Extract the (X, Y) coordinate from the center of the cell holding the provided text.  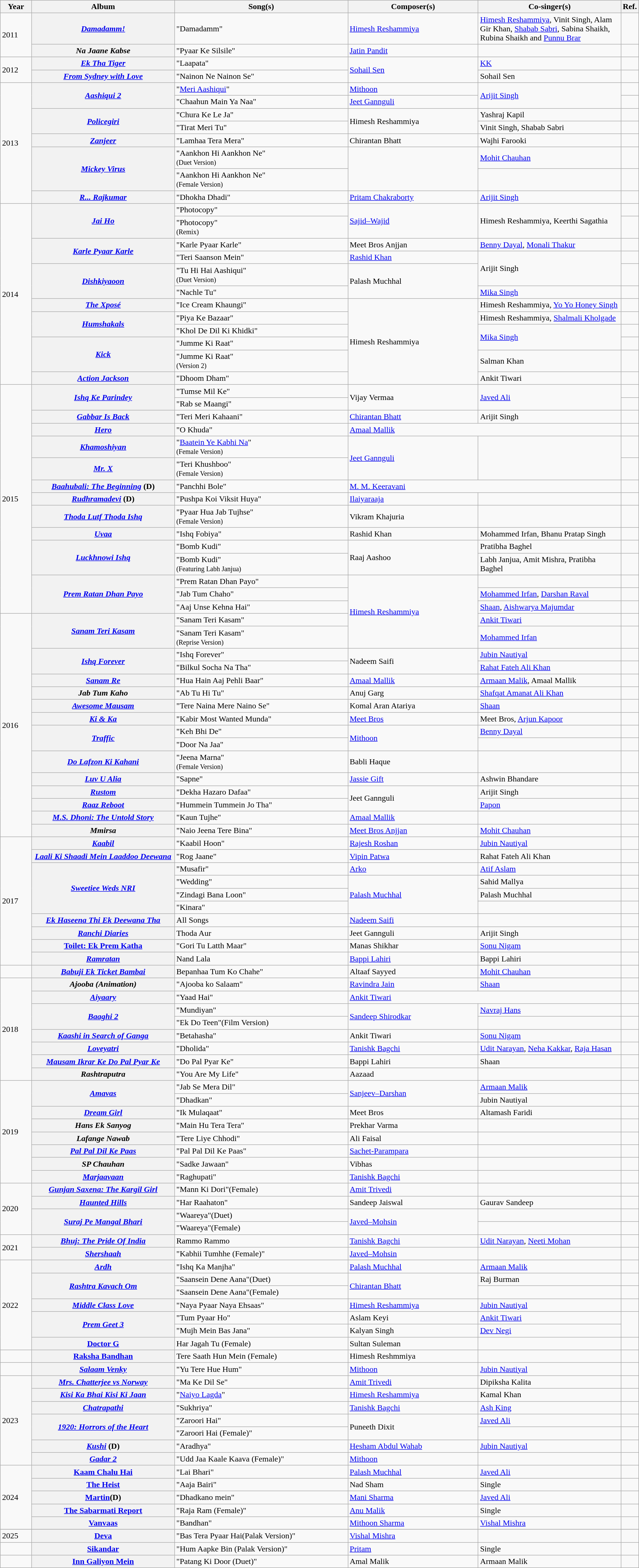
"Bilkul Socha Na Tha" (261, 667)
1920: Horrors of the Heart (103, 1427)
Himesh Reshammiya, Shalmali Kholgade (549, 318)
"Bomb Kudi"(Featuring Labh Janjua) (261, 564)
Co-singer(s) (549, 7)
2025 (16, 1536)
Ravindra Jain (413, 984)
"Ik Mulaqaat" (261, 1113)
Aazaad (413, 1074)
Awesome Mausam (103, 706)
Labh Janjua, Amit Mishra, Pratibha Baghel (549, 564)
"Yu Tere Hue Hum" (261, 1369)
"Patang Ki Door (Duet)" (261, 1562)
"Zaroori Hai (Female)" (261, 1433)
Dev Negi (549, 1331)
"Tumse Mil Ke" (261, 391)
Himesh Reshmmiya (413, 1356)
2014 (16, 294)
Manas Shikhar (413, 946)
Haunted Hills (103, 1202)
"Prem Ratan Dhan Payo" (261, 581)
Ref. (630, 7)
"Tirat Meri Tu" (261, 127)
"Pyaar Hua Jab Tujhse"(Female Version) (261, 516)
Karle Pyaar Karle (103, 251)
"Lai Bhari" (261, 1472)
"Ek Do Teen"(Film Version) (261, 1023)
Album (103, 7)
"You Are My Life" (261, 1074)
"Gori Tu Latth Maar" (261, 946)
Aslam Keyi (413, 1318)
Salaam Venky (103, 1369)
"Nachle Tu" (261, 292)
Raaj Aashoo (413, 557)
"Keh Bhi De" (261, 732)
Ardh (103, 1266)
"Saansein Dene Aana"(Female) (261, 1292)
Rammo Rammo (261, 1241)
Sultan Suleman (413, 1344)
Udit Narayan, Neeti Mohan (549, 1241)
Himesh Reshammiya, Yo Yo Honey Singh (549, 305)
Raaz Reboot (103, 805)
"Pushpa Koi Viksit Huya" (261, 499)
Toilet: Ek Prem Katha (103, 946)
Kushi (D) (103, 1446)
"Ajooba ko Salaam" (261, 984)
Do Lafzon Ki Kahani (103, 762)
Doctor G (103, 1344)
Anuj Garg (413, 693)
Yashraj Kapil (549, 115)
"Pal Pal Dil Ke Paas" (261, 1151)
"Udd Jaa Kaale Kaava (Female)" (261, 1459)
Raj Burman (549, 1279)
Mickey Virus (103, 168)
Himesh Reshammiya, Vinit Singh, Alam Gir Khan, Shabab Sabri, Sabina Shaikh, Rubina Shaikh and Punnu Brar (549, 29)
Benny Dayal, Monali Thakur (549, 245)
"Sadke Jawaan" (261, 1164)
2019 (16, 1132)
Gabbar Is Back (103, 417)
"Ab Tu Hi Tu" (261, 693)
Altamash Faridi (549, 1113)
Mohammed Irfan (549, 637)
Uvaa (103, 534)
Dishkiyaoon (103, 281)
Sandeep Shirodkar (413, 1016)
Amal Malik (413, 1562)
Sanam Teri Kasam (103, 631)
Luckhnowi Ishq (103, 557)
"Jab Se Mera Dil" (261, 1087)
Gaurav Sandeep (549, 1202)
Babuji Ek Ticket Bambai (103, 972)
Jassie Gift (413, 779)
Suraj Pe Mangal Bhari (103, 1222)
Papon (549, 805)
"Har Raahaton" (261, 1202)
Har Jagah Tu (Female) (261, 1344)
"Kabhii Tumhhe (Female)" (261, 1254)
"Ishq Fobiya" (261, 534)
Rustom (103, 792)
Kamal Khan (549, 1395)
Lafange Nawab (103, 1138)
2011 (16, 35)
Deva (103, 1536)
"Meri Aashiqui" (261, 89)
Anu Malik (413, 1510)
Benny Dayal (549, 732)
Altaaf Sayyed (413, 972)
"Khol De Dil Ki Khidki" (261, 331)
Jatin Pandit (413, 51)
Rashtraputra (103, 1074)
"Hummein Tummein Jo Tha" (261, 805)
Kaashi in Search of Ganga (103, 1036)
"Pyaar Ke Silsile" (261, 51)
2016 (16, 725)
"Laapata" (261, 63)
"Rog Jaane" (261, 856)
Composer(s) (413, 7)
"Tu Hi Hai Aashiqui"(Duet Version) (261, 275)
From Sydney with Love (103, 76)
Thoda Aur (261, 933)
Mohammed Irfan, Bhanu Pratap Singh (549, 534)
Jai Ho (103, 221)
Jab Tum Kaho (103, 693)
"Hua Hain Aaj Pehli Baar" (261, 680)
"Rab se Maangi" (261, 404)
Dream Girl (103, 1113)
Bepanhaa Tum Ko Chahe" (261, 972)
Mr. X (103, 469)
"Waareya"(Female) (261, 1228)
Luv U Alia (103, 779)
Salman Khan (549, 361)
"Hum Aapke Bin (Palak Version)" (261, 1549)
Kick (103, 355)
Shaan, Aishwarya Majumdar (549, 607)
"Bandhan" (261, 1523)
Vinit Singh, Shabab Sabri (549, 127)
Middle Class Love (103, 1305)
"Aaja Bairi" (261, 1484)
Mrs. Chatterjee vs Norway (103, 1382)
Kisi Ka Bhai Kisi Ki Jaan (103, 1395)
Martin(D) (103, 1497)
Mithoon Sharma (413, 1523)
"Ma Ke Dil Se" (261, 1382)
Rajesh Roshan (413, 843)
M. M. Keeravani (484, 486)
"Dhokha Dhadi" (261, 197)
"Betahasha" (261, 1036)
Raksha Bandhan (103, 1356)
Shershaah (103, 1254)
Sanam Re (103, 680)
Hans Ek Sanyog (103, 1126)
Marjaavaan (103, 1177)
"Musafir" (261, 869)
"Piya Ke Bazaar" (261, 318)
Rudhramadevi (D) (103, 499)
"Dhoom Dham" (261, 378)
Prem Geet 3 (103, 1324)
Khamoshiyan (103, 447)
Ishq Forever (103, 661)
Armaan Malik, Amaal Mallik (549, 680)
Laali Ki Shaadi Mein Laaddoo Deewana (103, 856)
"Jeena Marna"(Female Version) (261, 762)
KK (549, 63)
Vikram Khajuria (413, 516)
"Dekha Hazaro Dafaa" (261, 792)
"Kinara" (261, 908)
"Raja Ram (Female)" (261, 1510)
Humshakals (103, 324)
Pritam Chakraborty (413, 197)
Komal Aran Atariya (413, 706)
Sajid–Wajid (413, 221)
Ek Tha Tiger (103, 63)
Amavas (103, 1093)
Traffic (103, 738)
Shafqat Amanat Ali Khan (549, 693)
"Bas Tera Pyaar Hai(Palak Version)" (261, 1536)
Chatrapathi (103, 1408)
2023 (16, 1420)
Sachet-Parampara (413, 1151)
Ranchi Diaries (103, 933)
Atif Aslam (549, 869)
"Aankhon Hi Aankhon Ne"(Duet Version) (261, 158)
Sikandar (103, 1549)
"Sanam Teri Kasam"(Reprise Version) (261, 637)
"Mann Ki Dori"(Female) (261, 1190)
"Aankhon Hi Aankhon Ne"(Female Version) (261, 179)
2012 (16, 70)
Inn Galiyon Mein (103, 1562)
Aiyaary (103, 997)
"Kaun Tujhe" (261, 818)
"Teri Meri Kahaani" (261, 417)
Song(s) (261, 7)
Sandeep Jaiswal (413, 1202)
Mani Sharma (413, 1497)
Vipin Patwa (413, 856)
2015 (16, 499)
Ishq Ke Parindey (103, 397)
"Jumme Ki Raat" (261, 343)
Ash King (549, 1408)
Loveyatri (103, 1048)
"Waareya"(Duet) (261, 1215)
"Baatein Ye Kabhi Na"(Female Version) (261, 447)
"Yaad Hai" (261, 997)
"Raghupati" (261, 1177)
"Kaabil Hoon" (261, 843)
"Aradhya" (261, 1446)
"Lamhaa Tera Mera" (261, 140)
Kaabil (103, 843)
Prem Ratan Dhan Payo (103, 594)
Mohammed Irfan, Darshan Raval (549, 594)
Na Jaane Kabse (103, 51)
M.S. Dhoni: The Untold Story (103, 818)
"Tum Pyaar Ho" (261, 1318)
Pritam (413, 1549)
2022 (16, 1305)
"Do Pal Pyar Ke" (261, 1061)
Ramratan (103, 959)
"Mundiyan" (261, 1010)
The Sabarmati Report (103, 1510)
"Mujh Mein Bas Jana" (261, 1331)
Bhuj: The Pride Of India (103, 1241)
Baahubali: The Beginning (D) (103, 486)
The Xposé (103, 305)
Vijay Vermaa (413, 397)
"Karle Pyaar Karle" (261, 245)
Aashiqui 2 (103, 95)
Thoda Lutf Thoda Ishq (103, 516)
"O Khuda" (261, 430)
R... Rajkumar (103, 197)
2018 (16, 1029)
"Jab Tum Chaho" (261, 594)
Action Jackson (103, 378)
"Ishq Forever" (261, 654)
Baaghi 2 (103, 1016)
"Teri Saanson Mein" (261, 257)
Sweetiee Weds NRI (103, 888)
Mausam Ikrar Ke Do Pal Pyar Ke (103, 1061)
Udit Narayan, Neha Kakkar, Raja Hasan (549, 1048)
"Kabir Most Wanted Munda" (261, 719)
"Ishq Ka Manjha" (261, 1266)
"Main Hu Tera Tera" (261, 1126)
Sahid Mallya (549, 882)
Gadar 2 (103, 1459)
Kalyan Singh (413, 1331)
"Wedding" (261, 882)
"Saansein Dene Aana"(Duet) (261, 1279)
Prekhar Varma (413, 1126)
"Aaj Unse Kehna Hai" (261, 607)
2021 (16, 1247)
Arko (413, 869)
Navraj Hans (549, 1010)
"Teri Khushboo"(Female Version) (261, 469)
"Photocopy"(Remix) (261, 227)
"Naya Pyaar Naya Ehsaas" (261, 1305)
Himesh Reshammiya, Keerthi Sagathia (549, 221)
The Heist (103, 1484)
2017 (16, 901)
Ki & Ka (103, 719)
"Ice Cream Khaungi" (261, 305)
2013 (16, 143)
"Sapne" (261, 779)
"Dholida" (261, 1048)
"Zindagi Bana Loon" (261, 895)
Pratibha Baghel (549, 547)
"Dhadkano mein" (261, 1497)
Gunjan Saxena: The Kargil Girl (103, 1190)
Ilaiyaraaja (413, 499)
Sanjeev–Darshan (413, 1093)
Meet Bros, Arjun Kapoor (549, 719)
Nand Lala (261, 959)
"Nainon Ne Nainon Se" (261, 76)
Damadamm! (103, 29)
2024 (16, 1497)
Policegiri (103, 121)
Year (16, 7)
"Chaahun Main Ya Naa" (261, 102)
Ajooba (Animation) (103, 984)
"Sanam Teri Kasam" (261, 620)
Hesham Abdul Wahab (413, 1446)
"Door Na Jaa" (261, 744)
"Naiyo Lagda" (261, 1395)
"Panchhi Bole" (261, 486)
"Photocopy" (261, 210)
Rashtra Kavach Om (103, 1286)
Vanvaas (103, 1523)
Vibhas (413, 1164)
Ek Haseena Thi Ek Deewana Tha (103, 920)
Tere Saath Hun Mein (Female) (261, 1356)
"Tere Liye Chhodi" (261, 1138)
"Jumme Ki Raat"(Version 2) (261, 361)
SP Chauhan (103, 1164)
Zanjeer (103, 140)
"Dhadkan" (261, 1100)
Kaam Chalu Hai (103, 1472)
Puneeth Dixit (413, 1427)
Pal Pal Dil Ke Paas (103, 1151)
Hero (103, 430)
Ali Faisal (413, 1138)
2020 (16, 1209)
"Tere Naina Mere Naino Se" (261, 706)
"Zaroori Hai" (261, 1420)
"Chura Ke Le Ja" (261, 115)
"Sukhriya" (261, 1408)
Wajhi Farooki (549, 140)
Dipiksha Kalita (549, 1382)
All Songs (261, 920)
Nad Sham (413, 1484)
Babli Haque (413, 762)
"Bomb Kudi" (261, 547)
"Naio Jeena Tere Bina" (261, 830)
Ashwin Bhandare (549, 779)
Mmirsa (103, 830)
"Damadamm" (261, 29)
